Output the [X, Y] coordinate of the center of the cell containing the given text.  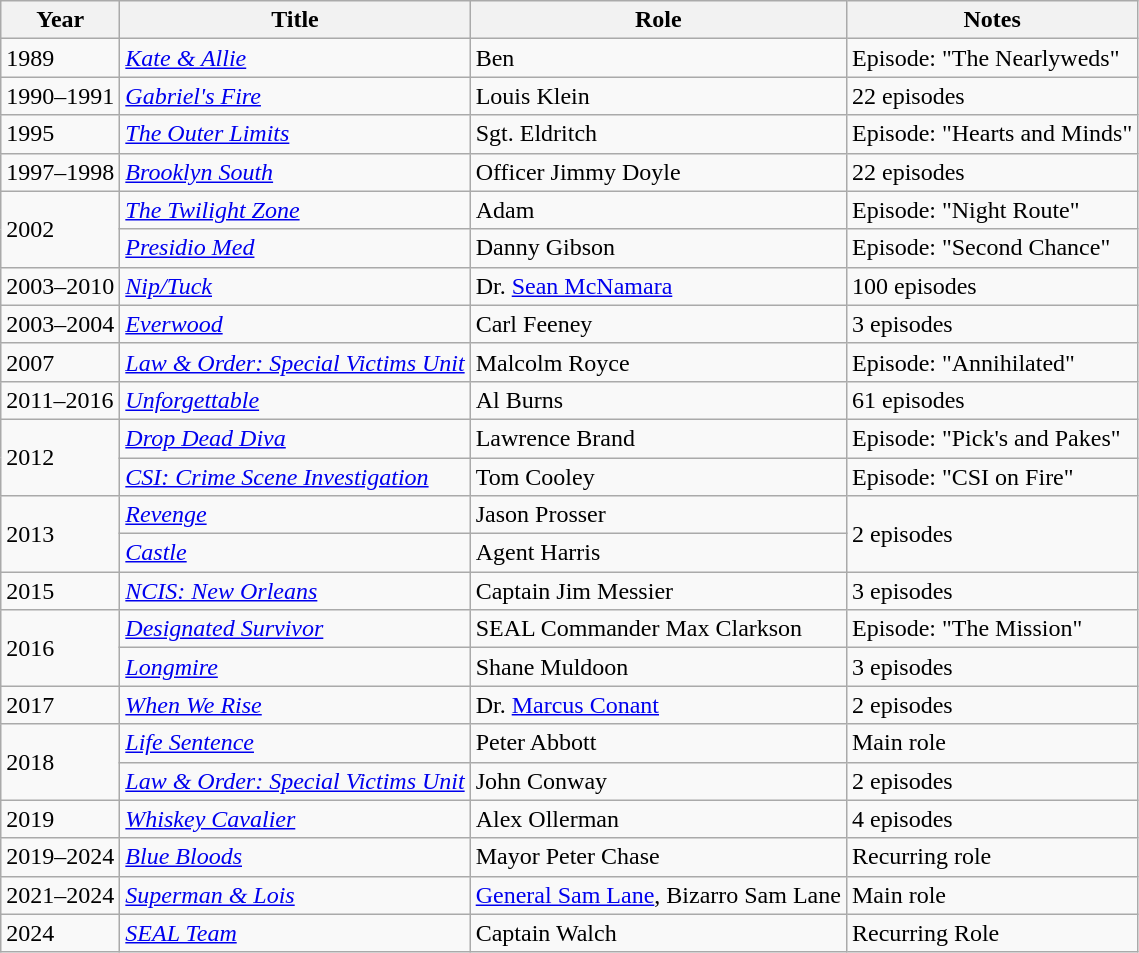
Everwood [295, 324]
SEAL Team [295, 933]
2024 [60, 933]
Whiskey Cavalier [295, 819]
When We Rise [295, 705]
Sgt. Eldritch [658, 134]
Adam [658, 210]
Captain Walch [658, 933]
Life Sentence [295, 743]
Recurring role [992, 857]
Role [658, 20]
2003–2010 [60, 286]
Notes [992, 20]
Agent Harris [658, 553]
Blue Bloods [295, 857]
2018 [60, 762]
Danny Gibson [658, 248]
2007 [60, 362]
Episode: "Pick's and Pakes" [992, 438]
Episode: "CSI on Fire" [992, 477]
Jason Prosser [658, 515]
Officer Jimmy Doyle [658, 172]
Captain Jim Messier [658, 591]
Episode: "The Mission" [992, 629]
2002 [60, 229]
Brooklyn South [295, 172]
2003–2004 [60, 324]
Title [295, 20]
Episode: "Night Route" [992, 210]
61 episodes [992, 400]
NCIS: New Orleans [295, 591]
John Conway [658, 781]
Drop Dead Diva [295, 438]
Episode: "Annihilated" [992, 362]
Dr. Marcus Conant [658, 705]
Al Burns [658, 400]
Episode: "Hearts and Minds" [992, 134]
Peter Abbott [658, 743]
Ben [658, 58]
2011–2016 [60, 400]
2019–2024 [60, 857]
Alex Ollerman [658, 819]
Castle [295, 553]
Malcolm Royce [658, 362]
Gabriel's Fire [295, 96]
Presidio Med [295, 248]
Lawrence Brand [658, 438]
2021–2024 [60, 895]
SEAL Commander Max Clarkson [658, 629]
2012 [60, 457]
2019 [60, 819]
Designated Survivor [295, 629]
Episode: "The Nearlyweds" [992, 58]
2017 [60, 705]
Tom Cooley [658, 477]
CSI: Crime Scene Investigation [295, 477]
Louis Klein [658, 96]
Recurring Role [992, 933]
Dr. Sean McNamara [658, 286]
1990–1991 [60, 96]
Kate & Allie [295, 58]
The Twilight Zone [295, 210]
Year [60, 20]
1995 [60, 134]
Carl Feeney [658, 324]
The Outer Limits [295, 134]
Mayor Peter Chase [658, 857]
Longmire [295, 667]
Nip/Tuck [295, 286]
Superman & Lois [295, 895]
General Sam Lane, Bizarro Sam Lane [658, 895]
2015 [60, 591]
4 episodes [992, 819]
Revenge [295, 515]
1997–1998 [60, 172]
Unforgettable [295, 400]
2016 [60, 648]
Shane Muldoon [658, 667]
2013 [60, 534]
100 episodes [992, 286]
1989 [60, 58]
Episode: "Second Chance" [992, 248]
